Determine the [x, y] coordinate at the center of the cell enclosing the given text.  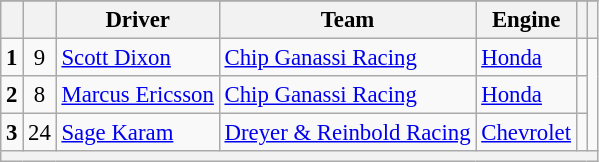
Dreyer & Reinbold Racing [348, 133]
8 [40, 95]
24 [40, 133]
2 [12, 95]
Sage Karam [138, 133]
Chevrolet [526, 133]
1 [12, 58]
9 [40, 58]
Team [348, 20]
Marcus Ericsson [138, 95]
Driver [138, 20]
Engine [526, 20]
Scott Dixon [138, 58]
3 [12, 133]
